Output the (X, Y) coordinate of the center of the cell containing the given text.  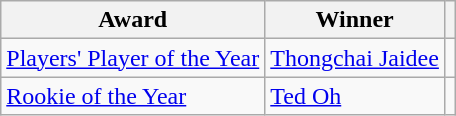
Winner (355, 20)
Players' Player of the Year (133, 58)
Ted Oh (355, 96)
Rookie of the Year (133, 96)
Thongchai Jaidee (355, 58)
Award (133, 20)
